Return (x, y) of the center of cell containing provided text 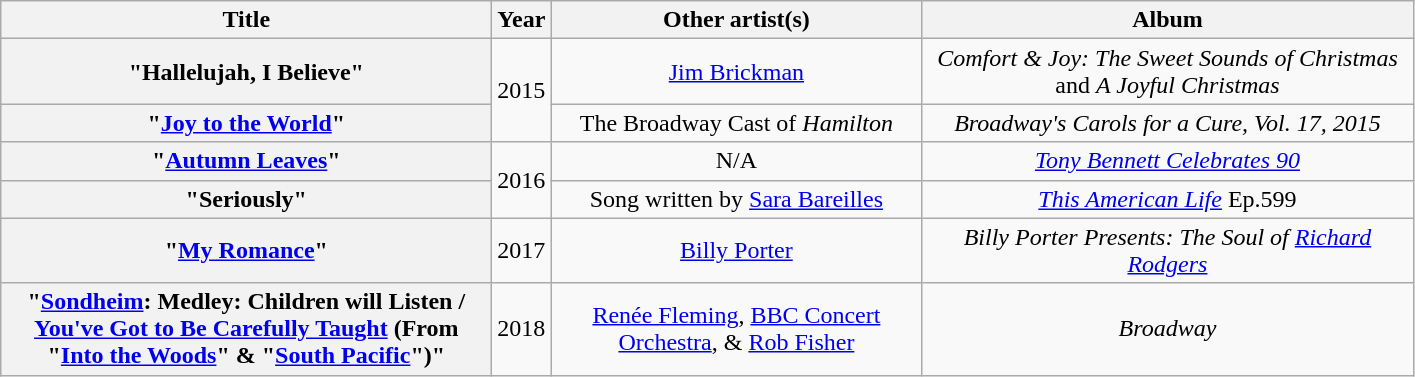
Billy Porter Presents: The Soul of Richard Rodgers (1168, 250)
Broadway's Carols for a Cure, Vol. 17, 2015 (1168, 123)
Title (246, 20)
"Joy to the World" (246, 123)
Jim Brickman (736, 72)
2017 (522, 250)
"Sondheim: Medley: Children will Listen / You've Got to Be Carefully Taught (From "Into the Woods" & "South Pacific")" (246, 329)
Billy Porter (736, 250)
The Broadway Cast of Hamilton (736, 123)
2018 (522, 329)
N/A (736, 161)
Year (522, 20)
Other artist(s) (736, 20)
2016 (522, 180)
Song written by Sara Bareilles (736, 199)
This American Life Ep.599 (1168, 199)
"Hallelujah, I Believe" (246, 72)
Album (1168, 20)
Comfort & Joy: The Sweet Sounds of Christmas and A Joyful Christmas (1168, 72)
Tony Bennett Celebrates 90 (1168, 161)
Broadway (1168, 329)
"Autumn Leaves" (246, 161)
2015 (522, 90)
"My Romance" (246, 250)
Renée Fleming, BBC Concert Orchestra, & Rob Fisher (736, 329)
"Seriously" (246, 199)
